Provide the [X, Y] coordinate of the cell's center where the given text is located.  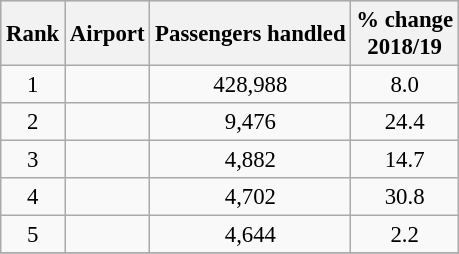
4,702 [250, 197]
2.2 [404, 235]
9,476 [250, 122]
Rank [33, 34]
4,644 [250, 235]
8.0 [404, 85]
30.8 [404, 197]
% change2018/19 [404, 34]
4,882 [250, 160]
14.7 [404, 160]
1 [33, 85]
428,988 [250, 85]
2 [33, 122]
4 [33, 197]
5 [33, 235]
Passengers handled [250, 34]
24.4 [404, 122]
3 [33, 160]
Airport [108, 34]
